For the text-containing cell, return its midpoint in (x, y) coordinate format. 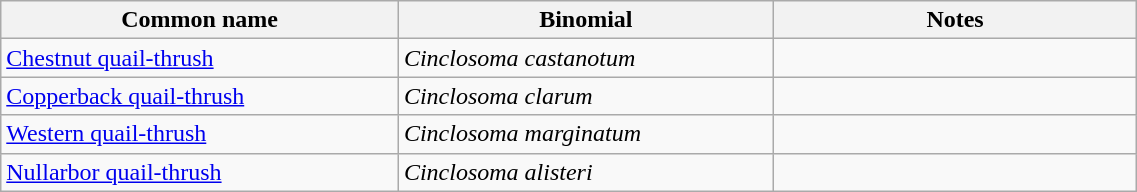
Notes (955, 20)
Cinclosoma clarum (586, 96)
Binomial (586, 20)
Nullarbor quail-thrush (200, 172)
Cinclosoma castanotum (586, 58)
Common name (200, 20)
Cinclosoma alisteri (586, 172)
Chestnut quail-thrush (200, 58)
Cinclosoma marginatum (586, 134)
Western quail-thrush (200, 134)
Copperback quail-thrush (200, 96)
